Return [X, Y] of the center of cell containing provided text 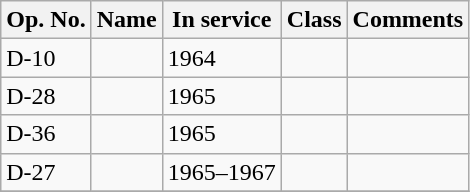
D-36 [46, 134]
In service [222, 20]
D-27 [46, 172]
1965–1967 [222, 172]
D-10 [46, 58]
Name [126, 20]
D-28 [46, 96]
Class [314, 20]
Comments [408, 20]
Op. No. [46, 20]
1964 [222, 58]
